Capture the cell that displays the provided text and extract its (X, Y) central coordinate. 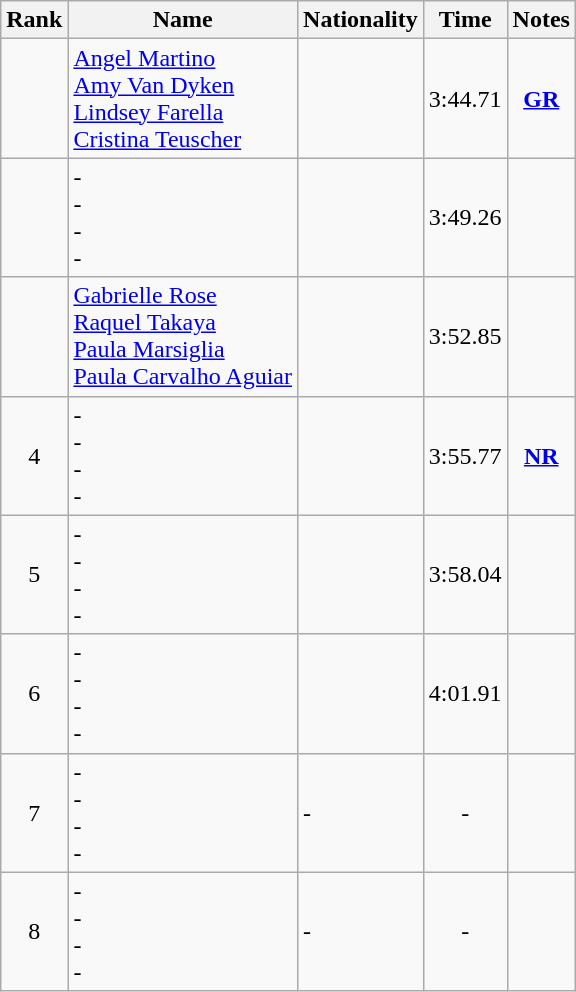
GR (541, 98)
3:55.77 (465, 456)
Notes (541, 20)
3:52.85 (465, 336)
NR (541, 456)
Rank (34, 20)
8 (34, 932)
5 (34, 574)
Time (465, 20)
3:49.26 (465, 218)
Gabrielle Rose Raquel Takaya Paula Marsiglia Paula Carvalho Aguiar (183, 336)
3:44.71 (465, 98)
6 (34, 694)
Name (183, 20)
Nationality (361, 20)
3:58.04 (465, 574)
4:01.91 (465, 694)
Angel Martino Amy Van Dyken Lindsey Farella Cristina Teuscher (183, 98)
7 (34, 812)
4 (34, 456)
